Extract the [x, y] coordinate from the center of the cell holding the provided text.  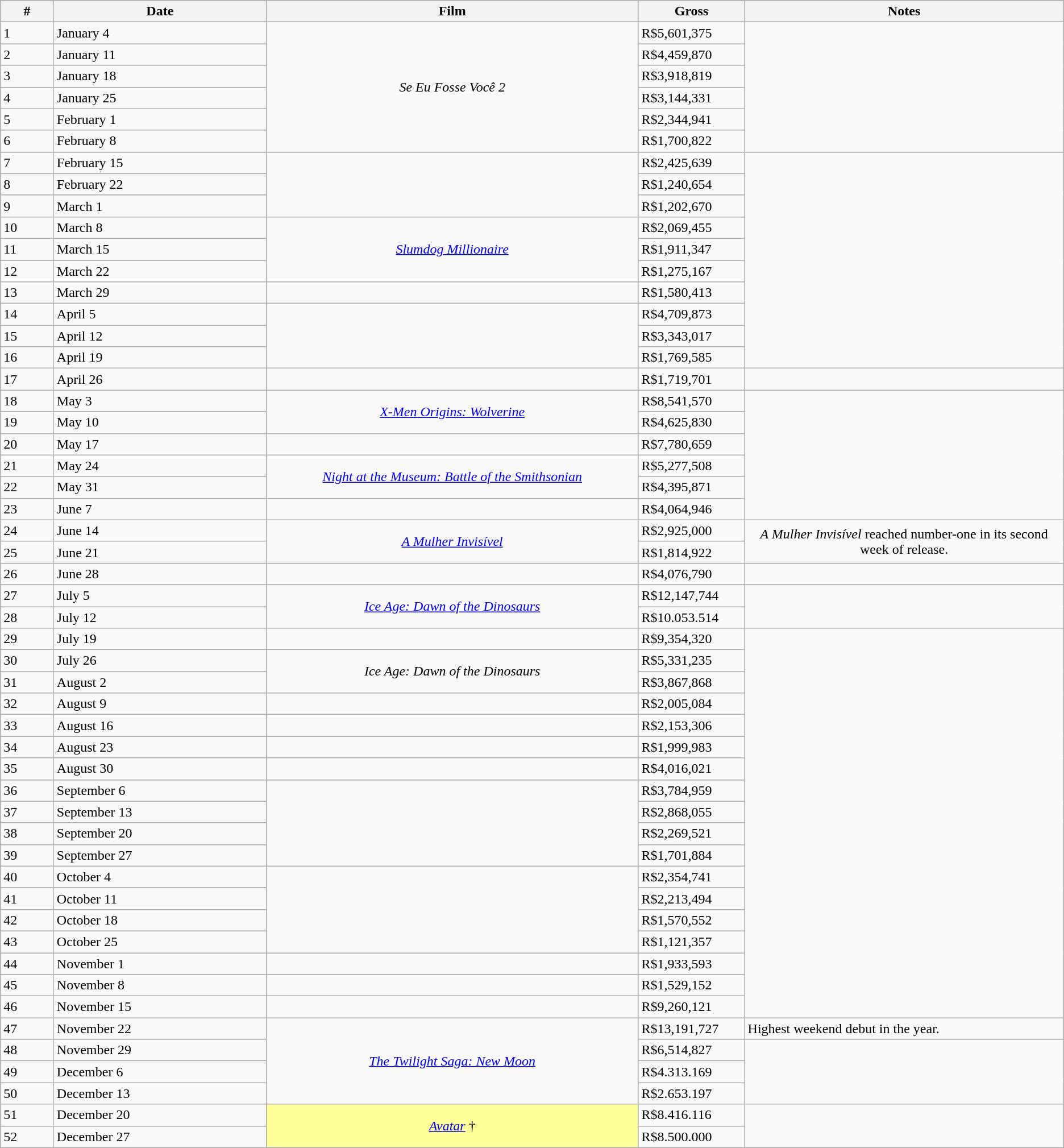
37 [27, 812]
December 13 [160, 1093]
36 [27, 790]
19 [27, 422]
R$3,343,017 [691, 336]
May 10 [160, 422]
R$8.416.116 [691, 1115]
September 13 [160, 812]
23 [27, 509]
January 25 [160, 98]
May 3 [160, 401]
R$4,064,946 [691, 509]
R$5,331,235 [691, 661]
July 26 [160, 661]
R$2,925,000 [691, 531]
October 25 [160, 942]
32 [27, 704]
Avatar † [452, 1126]
July 5 [160, 595]
40 [27, 877]
R$1,701,884 [691, 855]
5 [27, 119]
20 [27, 444]
R$4,459,870 [691, 55]
August 2 [160, 682]
R$2,153,306 [691, 726]
7 [27, 163]
February 8 [160, 141]
Highest weekend debut in the year. [904, 1029]
35 [27, 769]
49 [27, 1072]
May 24 [160, 466]
A Mulher Invisível reached number-one in its second week of release. [904, 541]
December 20 [160, 1115]
22 [27, 487]
R$4,016,021 [691, 769]
1 [27, 33]
November 8 [160, 985]
March 1 [160, 206]
R$3,784,959 [691, 790]
26 [27, 574]
9 [27, 206]
8 [27, 184]
27 [27, 595]
May 31 [160, 487]
R$3,144,331 [691, 98]
December 27 [160, 1137]
June 21 [160, 552]
R$2.653.197 [691, 1093]
The Twilight Saga: New Moon [452, 1061]
R$1,911,347 [691, 249]
March 15 [160, 249]
September 20 [160, 834]
R$5,277,508 [691, 466]
R$1,933,593 [691, 964]
Slumdog Millionaire [452, 249]
R$1,240,654 [691, 184]
47 [27, 1029]
R$1,529,152 [691, 985]
February 15 [160, 163]
June 14 [160, 531]
48 [27, 1050]
Notes [904, 11]
21 [27, 466]
August 30 [160, 769]
50 [27, 1093]
24 [27, 531]
Gross [691, 11]
August 9 [160, 704]
10 [27, 227]
March 29 [160, 293]
R$1,999,983 [691, 747]
51 [27, 1115]
R$9,354,320 [691, 639]
A Mulher Invisível [452, 541]
R$2,868,055 [691, 812]
March 8 [160, 227]
R$8.500.000 [691, 1137]
October 18 [160, 920]
February 1 [160, 119]
29 [27, 639]
April 12 [160, 336]
November 29 [160, 1050]
12 [27, 271]
R$13,191,727 [691, 1029]
September 27 [160, 855]
R$1,719,701 [691, 379]
R$3,867,868 [691, 682]
R$6,514,827 [691, 1050]
R$8,541,570 [691, 401]
Date [160, 11]
2 [27, 55]
46 [27, 1007]
March 22 [160, 271]
14 [27, 314]
April 26 [160, 379]
June 7 [160, 509]
11 [27, 249]
25 [27, 552]
July 19 [160, 639]
Night at the Museum: Battle of the Smithsonian [452, 476]
34 [27, 747]
16 [27, 358]
R$3,918,819 [691, 76]
R$2,269,521 [691, 834]
R$1,814,922 [691, 552]
August 16 [160, 726]
28 [27, 617]
15 [27, 336]
December 6 [160, 1072]
R$2,069,455 [691, 227]
42 [27, 920]
52 [27, 1137]
R$12,147,744 [691, 595]
41 [27, 898]
Se Eu Fosse Você 2 [452, 87]
4 [27, 98]
R$1,275,167 [691, 271]
45 [27, 985]
R$1,121,357 [691, 942]
January 11 [160, 55]
R$10.053.514 [691, 617]
R$7,780,659 [691, 444]
July 12 [160, 617]
November 15 [160, 1007]
August 23 [160, 747]
April 5 [160, 314]
# [27, 11]
33 [27, 726]
R$1,769,585 [691, 358]
R$2,344,941 [691, 119]
13 [27, 293]
April 19 [160, 358]
6 [27, 141]
R$4,395,871 [691, 487]
R$2,213,494 [691, 898]
R$4.313.169 [691, 1072]
May 17 [160, 444]
R$4,625,830 [691, 422]
R$1,570,552 [691, 920]
17 [27, 379]
November 1 [160, 964]
R$1,700,822 [691, 141]
R$5,601,375 [691, 33]
R$2,425,639 [691, 163]
June 28 [160, 574]
38 [27, 834]
R$1,202,670 [691, 206]
R$2,354,741 [691, 877]
November 22 [160, 1029]
February 22 [160, 184]
30 [27, 661]
R$4,709,873 [691, 314]
31 [27, 682]
39 [27, 855]
October 4 [160, 877]
43 [27, 942]
January 18 [160, 76]
R$9,260,121 [691, 1007]
September 6 [160, 790]
October 11 [160, 898]
3 [27, 76]
44 [27, 964]
Film [452, 11]
X-Men Origins: Wolverine [452, 412]
January 4 [160, 33]
R$4,076,790 [691, 574]
R$1,580,413 [691, 293]
18 [27, 401]
R$2,005,084 [691, 704]
